Return the (X, Y) coordinate for the center point of the cell that contains the specified text.  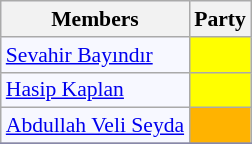
Sevahir Bayındır (95, 55)
Abdullah Veli Seyda (95, 126)
Party (220, 19)
Members (95, 19)
Hasip Kaplan (95, 90)
